Provide the [X, Y] coordinate of the cell's center where the given text is located.  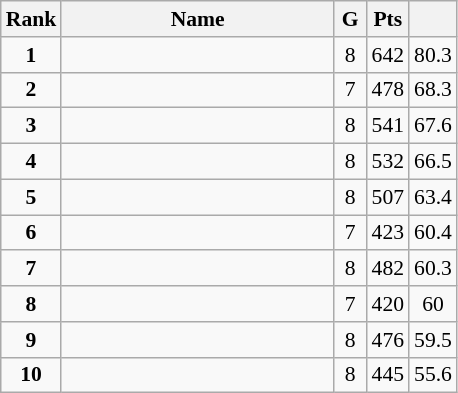
4 [32, 162]
5 [32, 197]
541 [388, 126]
Pts [388, 19]
420 [388, 304]
476 [388, 340]
6 [32, 233]
G [350, 19]
67.6 [433, 126]
80.3 [433, 55]
642 [388, 55]
60 [433, 304]
9 [32, 340]
532 [388, 162]
10 [32, 375]
66.5 [433, 162]
2 [32, 90]
55.6 [433, 375]
68.3 [433, 90]
507 [388, 197]
3 [32, 126]
60.3 [433, 269]
63.4 [433, 197]
423 [388, 233]
Rank [32, 19]
1 [32, 55]
59.5 [433, 340]
445 [388, 375]
478 [388, 90]
60.4 [433, 233]
482 [388, 269]
Name [198, 19]
